For the text-containing cell, return its midpoint in [X, Y] coordinate format. 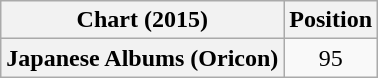
Position [331, 20]
95 [331, 58]
Japanese Albums (Oricon) [142, 58]
Chart (2015) [142, 20]
